Search for the cell housing the specified text and yield its (X, Y) center coordinate. 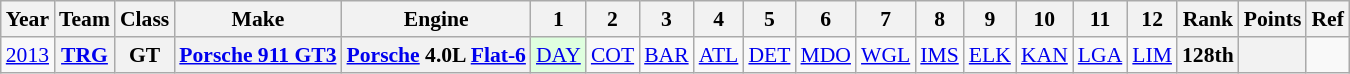
2 (612, 19)
5 (769, 19)
IMS (940, 55)
Ref (1327, 19)
Points (1273, 19)
Engine (436, 19)
Porsche 4.0L Flat-6 (436, 55)
1 (558, 19)
GT (144, 55)
Year (28, 19)
128th (1208, 55)
7 (886, 19)
Team (84, 19)
2013 (28, 55)
TRG (84, 55)
4 (719, 19)
MDO (826, 55)
DAY (558, 55)
12 (1152, 19)
COT (612, 55)
3 (666, 19)
LGA (1100, 55)
KAN (1044, 55)
Class (144, 19)
Rank (1208, 19)
10 (1044, 19)
ATL (719, 55)
11 (1100, 19)
WGL (886, 55)
6 (826, 19)
LIM (1152, 55)
DET (769, 55)
9 (990, 19)
Make (258, 19)
BAR (666, 55)
Porsche 911 GT3 (258, 55)
8 (940, 19)
ELK (990, 55)
